Capture the cell that displays the provided text and extract its [X, Y] central coordinate. 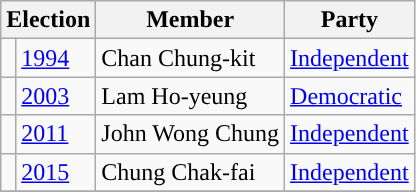
Party [350, 20]
Chung Chak-fai [190, 172]
Member [190, 20]
John Wong Chung [190, 134]
2015 [56, 172]
2003 [56, 96]
Lam Ho-yeung [190, 96]
1994 [56, 58]
Democratic [350, 96]
2011 [56, 134]
Chan Chung-kit [190, 58]
Election [48, 20]
